Pinpoint the cell where the given text exists, returning its [X, Y] midpoint coordinate. 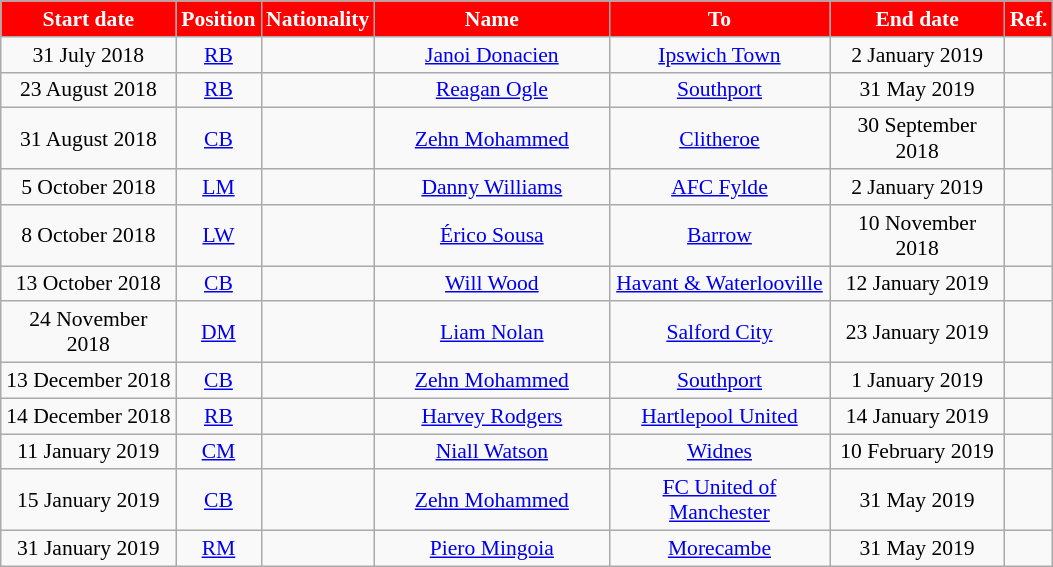
31 July 2018 [88, 55]
11 January 2019 [88, 452]
Harvey Rodgers [492, 416]
FC United of Manchester [719, 500]
23 August 2018 [88, 90]
Janoi Donacien [492, 55]
LW [218, 236]
AFC Fylde [719, 187]
14 December 2018 [88, 416]
CM [218, 452]
RM [218, 549]
Barrow [719, 236]
Hartlepool United [719, 416]
Danny Williams [492, 187]
Position [218, 19]
LM [218, 187]
30 September 2018 [918, 138]
13 December 2018 [88, 381]
31 August 2018 [88, 138]
8 October 2018 [88, 236]
1 January 2019 [918, 381]
5 October 2018 [88, 187]
Liam Nolan [492, 332]
To [719, 19]
DM [218, 332]
Clitheroe [719, 138]
Piero Mingoia [492, 549]
Will Wood [492, 284]
23 January 2019 [918, 332]
Name [492, 19]
Morecambe [719, 549]
31 January 2019 [88, 549]
Havant & Waterlooville [719, 284]
Salford City [719, 332]
Reagan Ogle [492, 90]
Ref. [1029, 19]
Niall Watson [492, 452]
12 January 2019 [918, 284]
14 January 2019 [918, 416]
15 January 2019 [88, 500]
Érico Sousa [492, 236]
End date [918, 19]
Start date [88, 19]
Widnes [719, 452]
Nationality [318, 19]
24 November 2018 [88, 332]
10 November 2018 [918, 236]
13 October 2018 [88, 284]
Ipswich Town [719, 55]
10 February 2019 [918, 452]
